Output the (X, Y) coordinate of the center of the cell containing the given text.  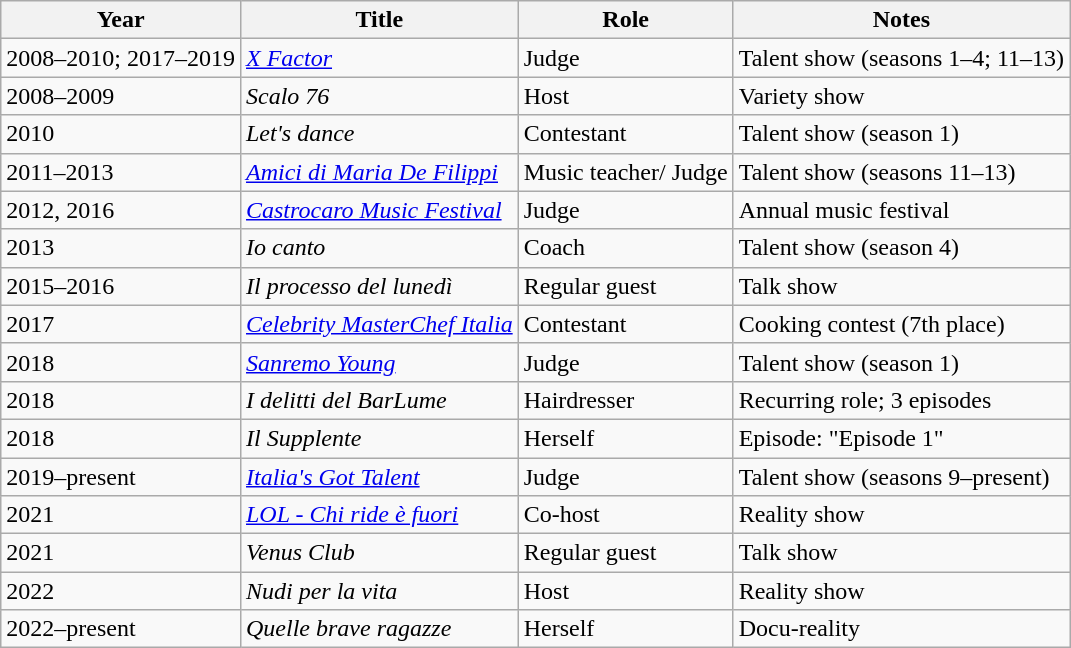
2022 (121, 591)
2008–2009 (121, 96)
Docu-reality (901, 629)
Variety show (901, 96)
2008–2010; 2017–2019 (121, 58)
Il Supplente (379, 438)
Nudi per la vita (379, 591)
2013 (121, 248)
Let's dance (379, 134)
Talent show (seasons 1–4; 11–13) (901, 58)
Talent show (seasons 9–present) (901, 477)
Coach (626, 248)
2019–present (121, 477)
Sanremo Young (379, 362)
2017 (121, 324)
2010 (121, 134)
2015–2016 (121, 286)
2022–present (121, 629)
Castrocaro Music Festival (379, 210)
Italia's Got Talent (379, 477)
Talent show (seasons 11–13) (901, 172)
LOL - Chi ride è fuori (379, 515)
Co-host (626, 515)
Celebrity MasterChef Italia (379, 324)
Io canto (379, 248)
Talent show (season 4) (901, 248)
Scalo 76 (379, 96)
Venus Club (379, 553)
Il processo del lunedì (379, 286)
Year (121, 20)
Quelle brave ragazze (379, 629)
Notes (901, 20)
Music teacher/ Judge (626, 172)
I delitti del BarLume (379, 400)
X Factor (379, 58)
Annual music festival (901, 210)
Hairdresser (626, 400)
Role (626, 20)
Amici di Maria De Filippi (379, 172)
2011–2013 (121, 172)
Episode: "Episode 1" (901, 438)
Recurring role; 3 episodes (901, 400)
Title (379, 20)
Cooking contest (7th place) (901, 324)
2012, 2016 (121, 210)
